For the text-containing cell, return its midpoint in [X, Y] coordinate format. 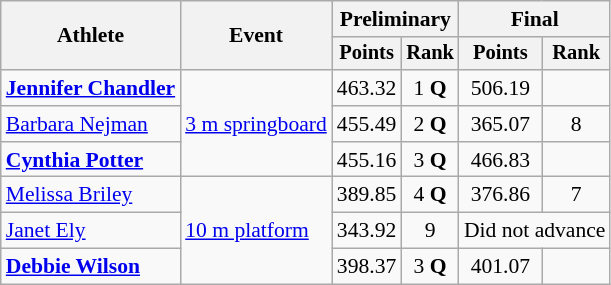
Jennifer Chandler [90, 88]
Cynthia Potter [90, 160]
398.37 [366, 267]
466.83 [500, 160]
4 Q [430, 195]
343.92 [366, 231]
Melissa Briley [90, 195]
1 Q [430, 88]
365.07 [500, 124]
9 [430, 231]
3 m springboard [256, 124]
Preliminary [396, 19]
2 Q [430, 124]
7 [576, 195]
Did not advance [535, 231]
463.32 [366, 88]
Event [256, 36]
455.16 [366, 160]
8 [576, 124]
Final [535, 19]
376.86 [500, 195]
10 m platform [256, 230]
Janet Ely [90, 231]
Debbie Wilson [90, 267]
Athlete [90, 36]
389.85 [366, 195]
506.19 [500, 88]
401.07 [500, 267]
455.49 [366, 124]
Barbara Nejman [90, 124]
